Provide the [x, y] coordinate of the cell's center where the given text is located.  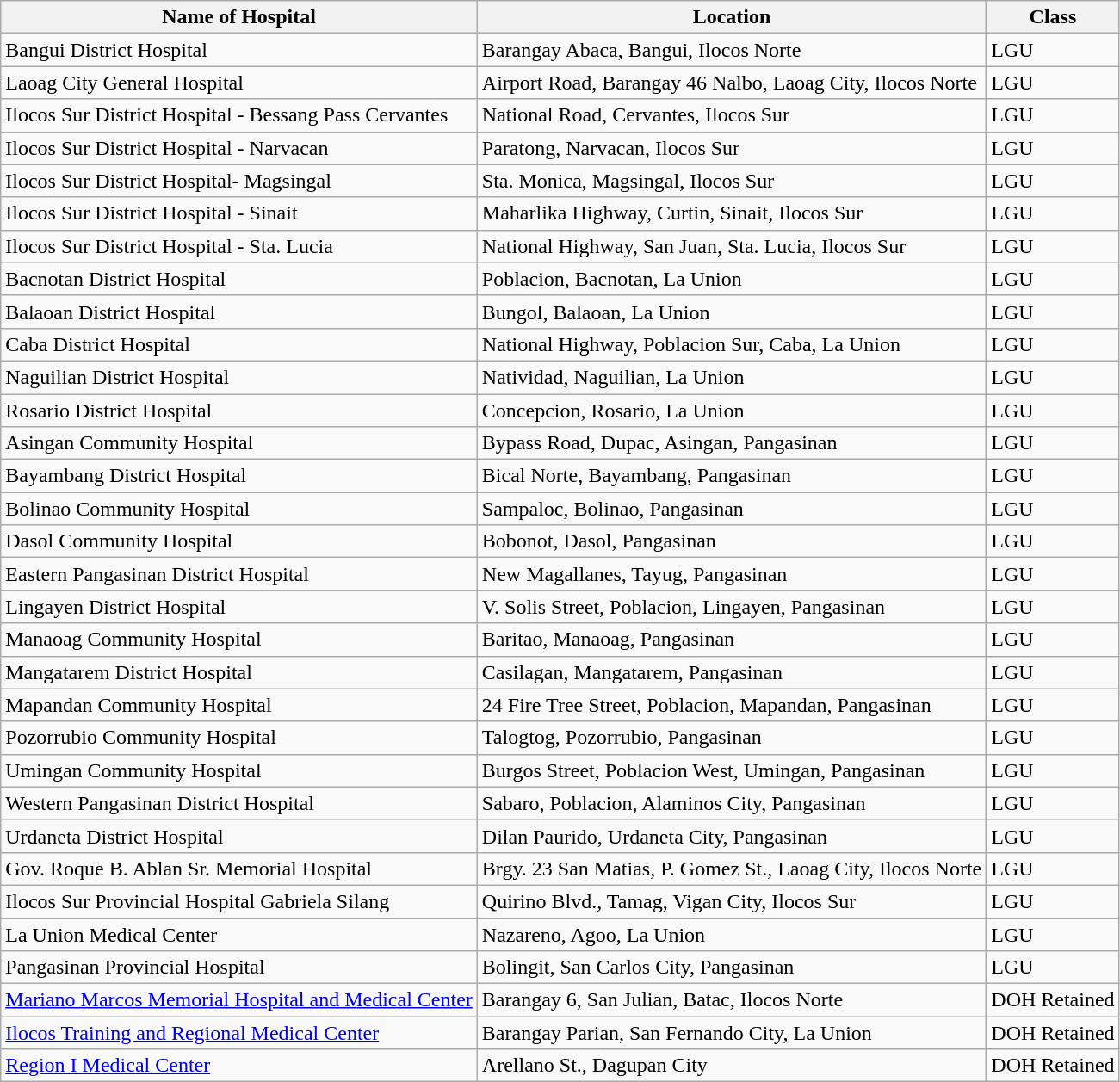
Bypass Road, Dupac, Asingan, Pangasinan [732, 443]
Ilocos Training and Regional Medical Center [239, 1033]
Mangatarem District Hospital [239, 672]
24 Fire Tree Street, Poblacion, Mapandan, Pangasinan [732, 705]
Ilocos Sur District Hospital - Sinait [239, 213]
Asingan Community Hospital [239, 443]
Burgos Street, Poblacion West, Umingan, Pangasinan [732, 770]
Bolinao Community Hospital [239, 509]
Mariano Marcos Memorial Hospital and Medical Center [239, 1000]
Sampaloc, Bolinao, Pangasinan [732, 509]
Naguilian District Hospital [239, 377]
Eastern Pangasinan District Hospital [239, 574]
Manaoag Community Hospital [239, 640]
Bobonot, Dasol, Pangasinan [732, 541]
Maharlika Highway, Curtin, Sinait, Ilocos Sur [732, 213]
Balaoan District Hospital [239, 312]
National Highway, San Juan, Sta. Lucia, Ilocos Sur [732, 246]
Ilocos Sur Provincial Hospital Gabriela Silang [239, 901]
Bical Norte, Bayambang, Pangasinan [732, 476]
Dilan Paurido, Urdaneta City, Pangasinan [732, 836]
Barangay 6, San Julian, Batac, Ilocos Norte [732, 1000]
Barangay Abaca, Bangui, Ilocos Norte [732, 50]
Poblacion, Bacnotan, La Union [732, 279]
Brgy. 23 San Matias, P. Gomez St., Laoag City, Ilocos Norte [732, 869]
Airport Road, Barangay 46 Nalbo, Laoag City, Ilocos Norte [732, 83]
Quirino Blvd., Tamag, Vigan City, Ilocos Sur [732, 901]
Pangasinan Provincial Hospital [239, 968]
Region I Medical Center [239, 1066]
Lingayen District Hospital [239, 607]
Concepcion, Rosario, La Union [732, 411]
Laoag City General Hospital [239, 83]
Bayambang District Hospital [239, 476]
V. Solis Street, Poblacion, Lingayen, Pangasinan [732, 607]
Western Pangasinan District Hospital [239, 803]
National Road, Cervantes, Ilocos Sur [732, 115]
New Magallanes, Tayug, Pangasinan [732, 574]
Urdaneta District Hospital [239, 836]
Casilagan, Mangatarem, Pangasinan [732, 672]
Paratong, Narvacan, Ilocos Sur [732, 148]
Ilocos Sur District Hospital - Sta. Lucia [239, 246]
Natividad, Naguilian, La Union [732, 377]
Name of Hospital [239, 17]
Barangay Parian, San Fernando City, La Union [732, 1033]
Arellano St., Dagupan City [732, 1066]
Ilocos Sur District Hospital- Magsingal [239, 181]
Gov. Roque B. Ablan Sr. Memorial Hospital [239, 869]
Ilocos Sur District Hospital - Bessang Pass Cervantes [239, 115]
Ilocos Sur District Hospital - Narvacan [239, 148]
Caba District Hospital [239, 344]
Class [1053, 17]
Sabaro, Poblacion, Alaminos City, Pangasinan [732, 803]
Pozorrubio Community Hospital [239, 738]
Bungol, Balaoan, La Union [732, 312]
Sta. Monica, Magsingal, Ilocos Sur [732, 181]
Bangui District Hospital [239, 50]
Talogtog, Pozorrubio, Pangasinan [732, 738]
Nazareno, Agoo, La Union [732, 934]
Bolingit, San Carlos City, Pangasinan [732, 968]
Rosario District Hospital [239, 411]
National Highway, Poblacion Sur, Caba, La Union [732, 344]
Mapandan Community Hospital [239, 705]
Umingan Community Hospital [239, 770]
Bacnotan District Hospital [239, 279]
La Union Medical Center [239, 934]
Baritao, Manaoag, Pangasinan [732, 640]
Dasol Community Hospital [239, 541]
Location [732, 17]
